Output the (X, Y) coordinate of the center of the cell containing the given text.  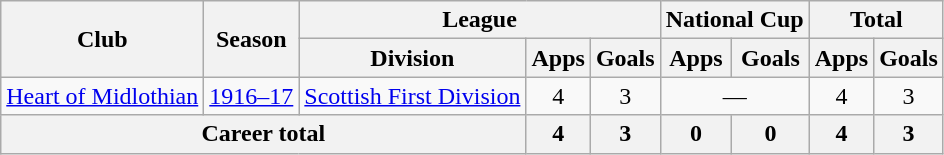
Career total (264, 134)
— (734, 96)
Total (876, 20)
Heart of Midlothian (102, 96)
Scottish First Division (412, 96)
National Cup (734, 20)
League (480, 20)
Division (412, 58)
Club (102, 39)
1916–17 (252, 96)
Season (252, 39)
